Detect which cell encompasses the target text, then output its [x, y] center coordinate. 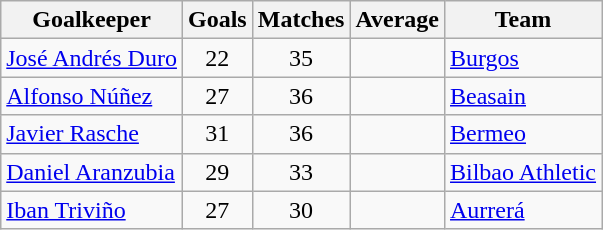
30 [301, 210]
29 [217, 172]
Team [522, 20]
Bilbao Athletic [522, 172]
35 [301, 58]
Average [398, 20]
Burgos [522, 58]
33 [301, 172]
Goals [217, 20]
Aurrerá [522, 210]
Iban Triviño [92, 210]
Bermeo [522, 134]
Javier Rasche [92, 134]
Goalkeeper [92, 20]
Daniel Aranzubia [92, 172]
Beasain [522, 96]
José Andrés Duro [92, 58]
Alfonso Núñez [92, 96]
31 [217, 134]
22 [217, 58]
Matches [301, 20]
